Locate the cell with the specified text and output its [x, y] center coordinate. 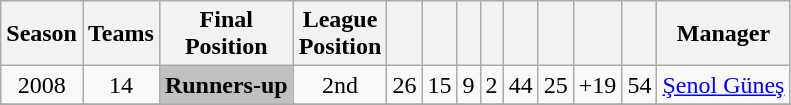
9 [468, 85]
25 [556, 85]
+19 [598, 85]
14 [120, 85]
LeaguePosition [340, 34]
2008 [42, 85]
2 [492, 85]
15 [440, 85]
FinalPosition [226, 34]
26 [404, 85]
Manager [724, 34]
54 [640, 85]
2nd [340, 85]
Teams [120, 34]
Runners-up [226, 85]
Şenol Güneş [724, 85]
44 [520, 85]
Season [42, 34]
